Scan for the cell matching the given text and deliver its (X, Y) coordinate at center. 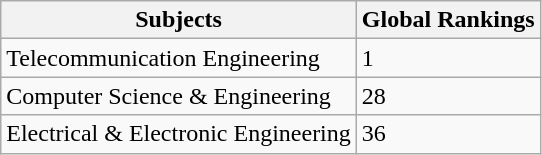
28 (448, 96)
Subjects (179, 20)
1 (448, 58)
Electrical & Electronic Engineering (179, 134)
36 (448, 134)
Global Rankings (448, 20)
Computer Science & Engineering (179, 96)
Telecommunication Engineering (179, 58)
